Return (x, y) of the center of cell containing provided text 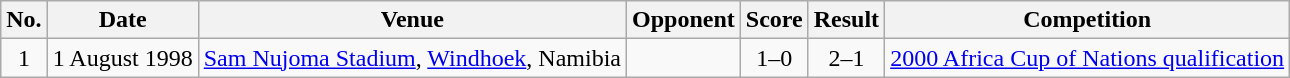
Score (774, 20)
Opponent (684, 20)
1 (24, 58)
1 August 1998 (122, 58)
Result (846, 20)
2000 Africa Cup of Nations qualification (1088, 58)
Date (122, 20)
Venue (412, 20)
Competition (1088, 20)
No. (24, 20)
1–0 (774, 58)
2–1 (846, 58)
Sam Nujoma Stadium, Windhoek, Namibia (412, 58)
